Extract the [X, Y] coordinate from the center of the cell holding the provided text.  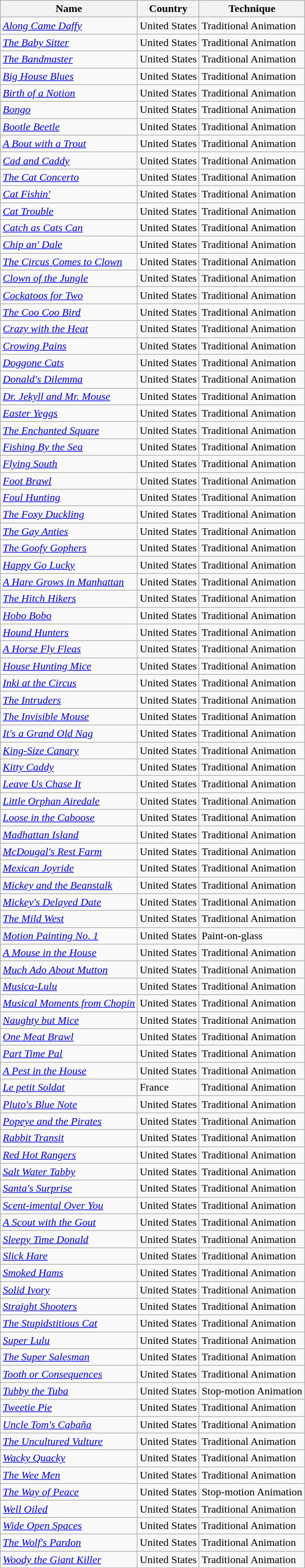
Le petit Soldat [69, 1088]
Hobo Bobo [69, 616]
The Cat Concerto [69, 177]
The Wee Men [69, 1475]
The Bandmaster [69, 59]
Mickey and the Beanstalk [69, 885]
Red Hot Rangers [69, 1155]
Tweetie Pie [69, 1408]
Dr. Jekyll and Mr. Mouse [69, 396]
The Intruders [69, 700]
Wide Open Spaces [69, 1525]
Bootle Beetle [69, 127]
Slick Hare [69, 1256]
The Stupidstitious Cat [69, 1324]
Cat Trouble [69, 211]
The Coo Coo Bird [69, 312]
The Enchanted Square [69, 430]
Cad and Caddy [69, 160]
Madhattan Island [69, 835]
Doggone Cats [69, 363]
McDougal's Rest Farm [69, 852]
Foul Hunting [69, 498]
Uncle Tom's Cabaña [69, 1425]
Pluto's Blue Note [69, 1104]
Super Lulu [69, 1340]
The Way of Peace [69, 1492]
One Meat Brawl [69, 1037]
A Hare Grows in Manhattan [69, 582]
Cat Fishin' [69, 194]
Birth of a Notion [69, 93]
Catch as Cats Can [69, 228]
Along Came Daffy [69, 26]
Smoked Hams [69, 1273]
Name [69, 9]
Tooth or Consequences [69, 1374]
Salt Water Tabby [69, 1172]
The Gay Anties [69, 531]
Big House Blues [69, 76]
Technique [252, 9]
Little Orphan Airedale [69, 801]
Country [168, 9]
Sleepy Time Donald [69, 1239]
Crazy with the Heat [69, 329]
A Horse Fly Fleas [69, 649]
Popeye and the Pirates [69, 1121]
Easter Yeggs [69, 413]
Scent-imental Over You [69, 1205]
It's a Grand Old Nag [69, 733]
Loose in the Caboose [69, 818]
A Pest in the House [69, 1071]
The Circus Comes to Clown [69, 262]
The Hitch Hikers [69, 599]
The Foxy Duckling [69, 515]
A Bout with a Trout [69, 143]
Rabbit Transit [69, 1138]
Santa's Surprise [69, 1189]
Wacky Quacky [69, 1458]
House Hunting Mice [69, 666]
Foot Brawl [69, 480]
Straight Shooters [69, 1307]
Solid Ivory [69, 1290]
Tubby the Tuba [69, 1391]
Mexican Joyride [69, 868]
King-Size Canary [69, 751]
The Super Salesman [69, 1357]
Naughty but Mice [69, 1020]
Part Time Pal [69, 1054]
Musica-Lulu [69, 986]
Musical Moments from Chopin [69, 1003]
Bongo [69, 110]
France [168, 1088]
Flying South [69, 464]
Much Ado About Mutton [69, 969]
Cockatoos for Two [69, 295]
A Scout with the Gout [69, 1222]
The Mild West [69, 919]
Hound Hunters [69, 632]
Clown of the Jungle [69, 279]
Paint-on-glass [252, 936]
Mickey's Delayed Date [69, 902]
Leave Us Chase It [69, 784]
The Baby Sitter [69, 43]
The Uncultured Vulture [69, 1441]
Fishing By the Sea [69, 447]
Motion Painting No. 1 [69, 936]
Chip an' Dale [69, 245]
A Mouse in the House [69, 952]
The Invisible Mouse [69, 716]
Inki at the Circus [69, 683]
Woody the Giant Killer [69, 1559]
Happy Go Lucky [69, 565]
The Wolf's Pardon [69, 1542]
The Goofy Gophers [69, 548]
Crowing Pains [69, 346]
Donald's Dilemma [69, 379]
Well Oiled [69, 1509]
Kitty Caddy [69, 767]
